Search for the cell housing the specified text and yield its [x, y] center coordinate. 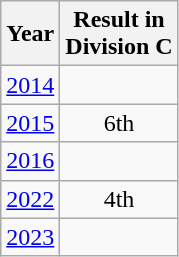
Result inDivision C [119, 34]
6th [119, 123]
2022 [30, 199]
2023 [30, 237]
4th [119, 199]
2016 [30, 161]
2015 [30, 123]
2014 [30, 85]
Year [30, 34]
